Scan for the cell matching the given text and deliver its [X, Y] coordinate at center. 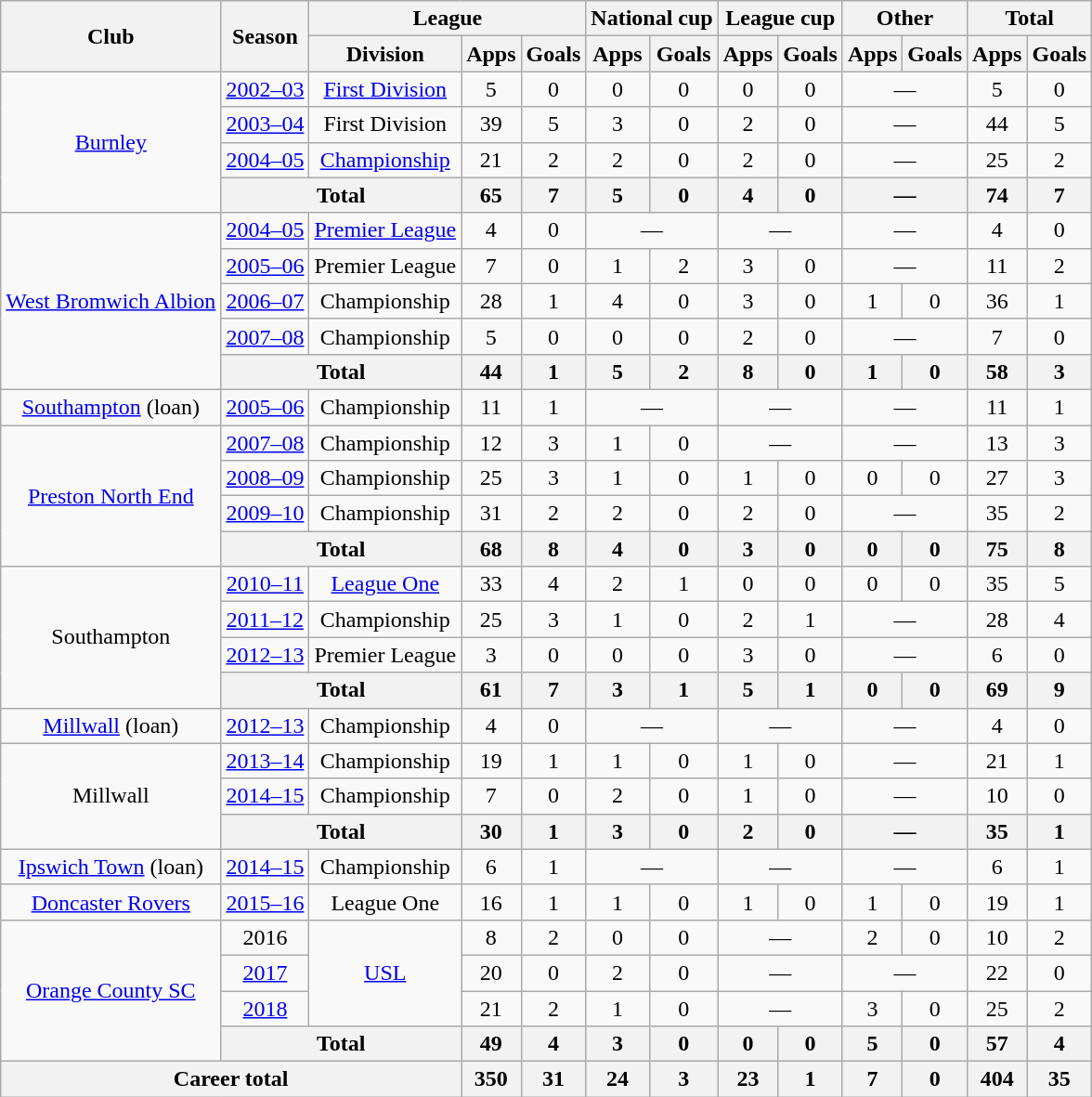
58 [997, 372]
2009–10 [266, 514]
Orange County SC [111, 990]
Millwall [111, 796]
69 [997, 690]
USL [385, 973]
49 [491, 1044]
16 [491, 902]
2017 [266, 973]
Club [111, 36]
2018 [266, 1008]
West Bromwich Albion [111, 301]
2011–12 [266, 620]
27 [997, 478]
2010–11 [266, 584]
Preston North End [111, 496]
Other [904, 19]
350 [491, 1079]
Season [266, 36]
33 [491, 584]
2008–09 [266, 478]
2015–16 [266, 902]
Southampton (loan) [111, 407]
65 [491, 195]
30 [491, 831]
12 [491, 443]
Burnley [111, 142]
League cup [780, 19]
2003–04 [266, 124]
League [448, 19]
20 [491, 973]
9 [1059, 690]
24 [617, 1079]
2002–03 [266, 89]
404 [997, 1079]
Division [385, 54]
23 [747, 1079]
2006–07 [266, 301]
39 [491, 124]
74 [997, 195]
57 [997, 1044]
75 [997, 549]
National cup [652, 19]
Southampton [111, 637]
36 [997, 301]
13 [997, 443]
2016 [266, 937]
Career total [231, 1079]
Doncaster Rovers [111, 902]
2013–14 [266, 761]
61 [491, 690]
Millwall (loan) [111, 725]
68 [491, 549]
Ipswich Town (loan) [111, 867]
22 [997, 973]
